For the text-containing cell, return its midpoint in [x, y] coordinate format. 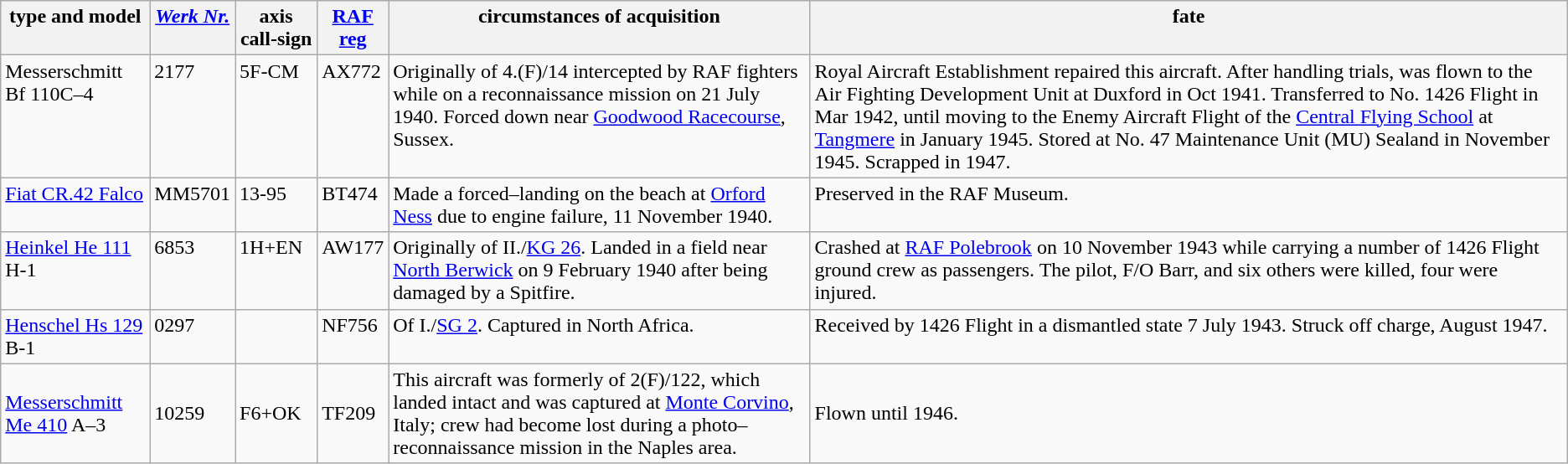
RAFreg [353, 28]
5F-CM [276, 116]
Made a forced–landing on the beach at Orford Ness due to engine failure, 11 November 1940. [600, 204]
Henschel Hs 129 B-1 [75, 337]
F6+OK [276, 414]
MM5701 [193, 204]
Heinkel He 111 H-1 [75, 271]
Messerschmitt Bf 110C–4 [75, 116]
axis call-sign [276, 28]
Originally of 4.(F)/14 intercepted by RAF fighters while on a reconnaissance mission on 21 July 1940. Forced down near Goodwood Racecourse, Sussex. [600, 116]
Originally of II./KG 26. Landed in a field near North Berwick on 9 February 1940 after being damaged by a Spitfire. [600, 271]
Messerschmitt Me 410 A–3 [75, 414]
AW177 [353, 271]
BT474 [353, 204]
0297 [193, 337]
Werk Nr. [193, 28]
circumstances of acquisition [600, 28]
TF209 [353, 414]
Preserved in the RAF Museum. [1189, 204]
Received by 1426 Flight in a dismantled state 7 July 1943. Struck off charge, August 1947. [1189, 337]
fate [1189, 28]
10259 [193, 414]
1H+EN [276, 271]
NF756 [353, 337]
Fiat CR.42 Falco [75, 204]
Flown until 1946. [1189, 414]
2177 [193, 116]
13-95 [276, 204]
type and model [75, 28]
Of I./SG 2. Captured in North Africa. [600, 337]
AX772 [353, 116]
6853 [193, 271]
